Detect which cell encompasses the target text, then output its [x, y] center coordinate. 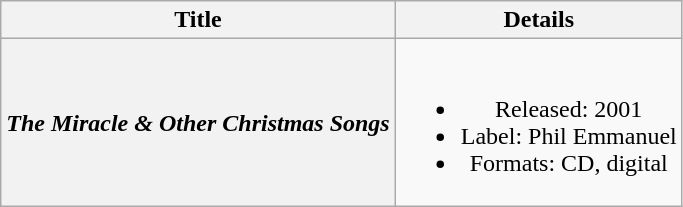
Released: 2001Label: Phil EmmanuelFormats: CD, digital [538, 122]
The Miracle & Other Christmas Songs [198, 122]
Title [198, 20]
Details [538, 20]
